Locate the cell with the specified text and output its (X, Y) center coordinate. 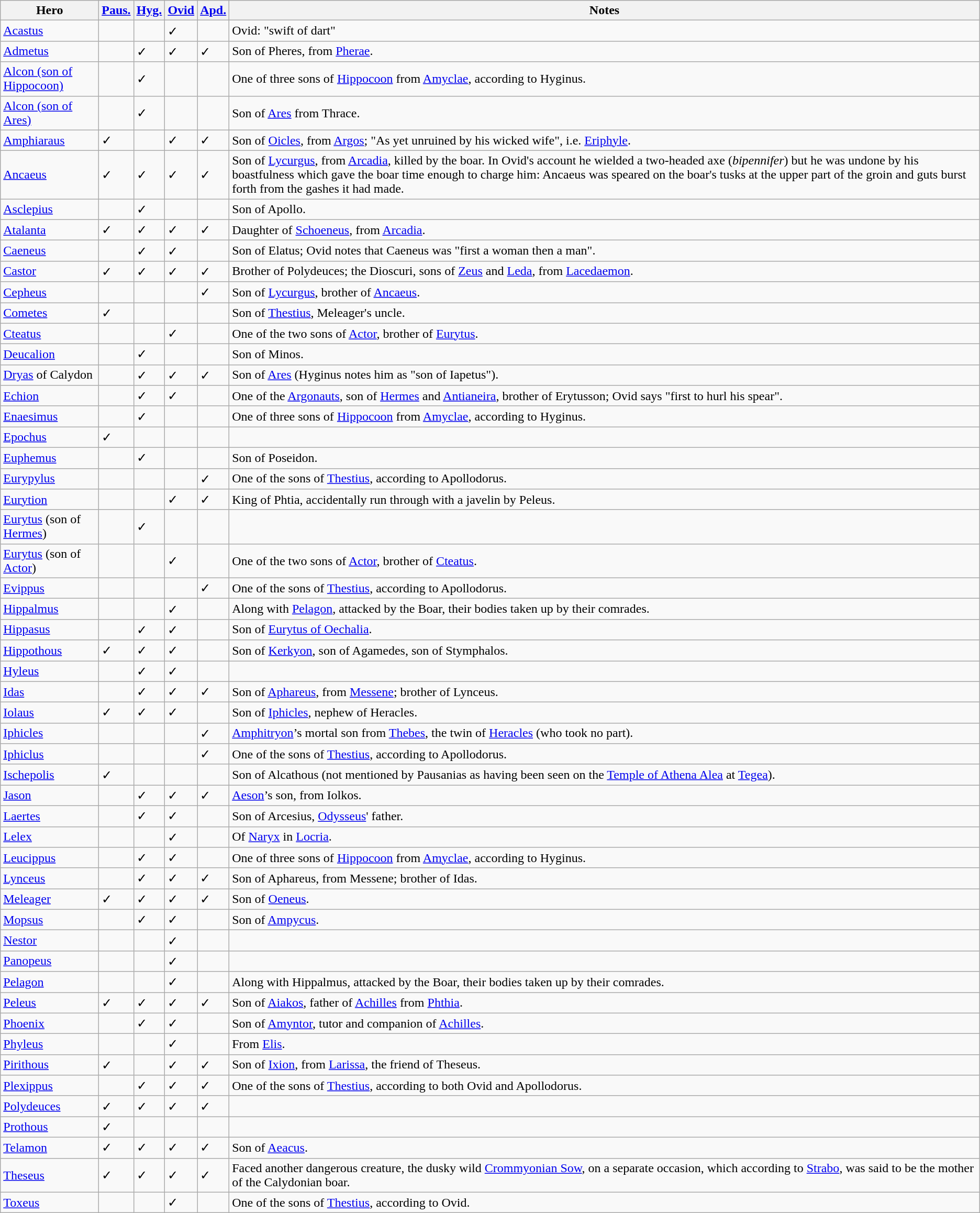
Ovid: "swift of dart" (605, 31)
Lynceus (50, 878)
Hippothous (50, 650)
Iphicles (50, 733)
Cteatus (50, 334)
Plexippus (50, 1086)
Jason (50, 796)
Castor (50, 271)
Leucippus (50, 858)
Son of Alcathous (not mentioned by Pausanias as having been seen on the Temple of Athena Alea at Tegea). (605, 775)
Alcon (son of Ares) (50, 113)
Aeson’s son, from Iolkos. (605, 796)
Ovid (181, 10)
Iphiclus (50, 754)
Acastus (50, 31)
Son of Aeacus. (605, 1148)
Iolaus (50, 713)
Ancaeus (50, 175)
Hippalmus (50, 609)
One of the two sons of Actor, brother of Eurytus. (605, 334)
One of the Argonauts, son of Hermes and Antianeira, brother of Erytusson; Ovid says "first to hurl his spear". (605, 396)
Meleager (50, 899)
Evippus (50, 588)
Hyleus (50, 671)
Paus. (116, 10)
Telamon (50, 1148)
Along with Pelagon, attacked by the Boar, their bodies taken up by their comrades. (605, 609)
Son of Aphareus, from Messene; brother of Lynceus. (605, 692)
One of the sons of Thestius, according to both Ovid and Apollodorus. (605, 1086)
Euphemus (50, 458)
Son of Ares from Thrace. (605, 113)
Prothous (50, 1127)
Son of Ixion, from Larissa, the friend of Theseus. (605, 1065)
Phoenix (50, 1023)
Deucalion (50, 355)
Peleus (50, 1002)
Notes (605, 10)
Lelex (50, 837)
Son of Poseidon. (605, 458)
Eurytus (son of Actor) (50, 560)
Toxeus (50, 1203)
Eurytion (50, 500)
Amphiaraus (50, 140)
Echion (50, 396)
Admetus (50, 51)
Son of Elatus; Ovid notes that Caeneus was "first a woman then a man". (605, 251)
Ischepolis (50, 775)
Son of Apollo. (605, 209)
Son of Ampycus. (605, 920)
Cepheus (50, 292)
Alcon (son of Hippocoon) (50, 79)
Hippasus (50, 630)
Panopeus (50, 961)
Son of Minos. (605, 355)
Son of Kerkyon, son of Agamedes, son of Stymphalos. (605, 650)
Son of Iphicles, nephew of Heracles. (605, 713)
Daughter of Schoeneus, from Arcadia. (605, 230)
Apd. (214, 10)
Cometes (50, 313)
Son of Eurytus of Oechalia. (605, 630)
Mopsus (50, 920)
Idas (50, 692)
Caeneus (50, 251)
Nestor (50, 941)
Epochus (50, 437)
Amphitryon’s mortal son from Thebes, the twin of Heracles (who took no part). (605, 733)
Dryas of Calydon (50, 375)
Polydeuces (50, 1106)
One of the sons of Thestius, according to Ovid. (605, 1203)
Pelagon (50, 982)
Son of Aiakos, father of Achilles from Phthia. (605, 1002)
Laertes (50, 816)
One of the two sons of Actor, brother of Cteatus. (605, 560)
Enaesimus (50, 416)
Theseus (50, 1175)
Eurypylus (50, 479)
Pirithous (50, 1065)
Atalanta (50, 230)
Son of Arcesius, Odysseus' father. (605, 816)
Phyleus (50, 1044)
Son of Aphareus, from Messene; brother of Idas. (605, 878)
Asclepius (50, 209)
Eurytus (son of Hermes) (50, 527)
Son of Amyntor, tutor and companion of Achilles. (605, 1023)
Hero (50, 10)
Son of Oicles, from Argos; "As yet unruined by his wicked wife", i.e. Eriphyle. (605, 140)
Son of Thestius, Meleager's uncle. (605, 313)
Of Naryx in Locria. (605, 837)
Son of Ares (Hyginus notes him as "son of Iapetus"). (605, 375)
From Elis. (605, 1044)
Son of Pheres, from Pherae. (605, 51)
Son of Lycurgus, brother of Ancaeus. (605, 292)
Hyg. (149, 10)
Brother of Polydeuces; the Dioscuri, sons of Zeus and Leda, from Lacedaemon. (605, 271)
King of Phtia, accidentally run through with a javelin by Peleus. (605, 500)
Son of Oeneus. (605, 899)
Along with Hippalmus, attacked by the Boar, their bodies taken up by their comrades. (605, 982)
